Find where the given text appears and provide that cell's center as [x, y] coordinate. 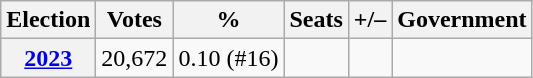
20,672 [134, 58]
2023 [48, 58]
+/– [370, 20]
Election [48, 20]
Seats [316, 20]
0.10 (#16) [228, 58]
% [228, 20]
Government [462, 20]
Votes [134, 20]
